Return (X, Y) of the center of cell containing provided text 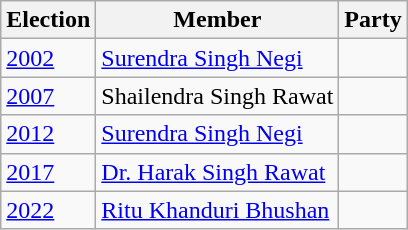
Party (373, 20)
2002 (48, 58)
2007 (48, 96)
2017 (48, 172)
Ritu Khanduri Bhushan (218, 210)
Shailendra Singh Rawat (218, 96)
2022 (48, 210)
Dr. Harak Singh Rawat (218, 172)
2012 (48, 134)
Member (218, 20)
Election (48, 20)
